Output the [x, y] coordinate of the center of the cell containing the given text.  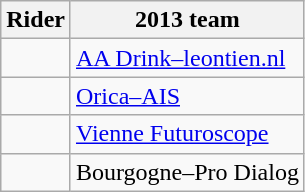
2013 team [187, 20]
Orica–AIS [187, 96]
Bourgogne–Pro Dialog [187, 172]
AA Drink–leontien.nl [187, 58]
Rider [36, 20]
Vienne Futuroscope [187, 134]
